Return (x, y) of the center of cell containing provided text 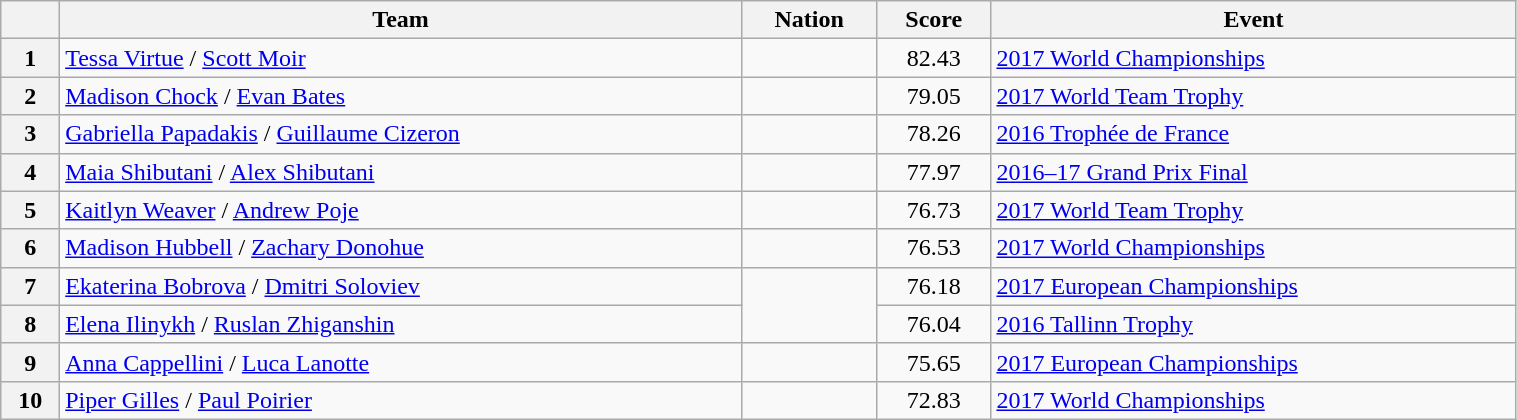
4 (30, 172)
8 (30, 324)
3 (30, 134)
2016 Tallinn Trophy (1254, 324)
Kaitlyn Weaver / Andrew Poje (401, 210)
Gabriella Papadakis / Guillaume Cizeron (401, 134)
2016–17 Grand Prix Final (1254, 172)
76.53 (934, 248)
10 (30, 400)
77.97 (934, 172)
79.05 (934, 96)
1 (30, 58)
Maia Shibutani / Alex Shibutani (401, 172)
Nation (810, 20)
75.65 (934, 362)
Madison Chock / Evan Bates (401, 96)
Anna Cappellini / Luca Lanotte (401, 362)
76.73 (934, 210)
Event (1254, 20)
5 (30, 210)
82.43 (934, 58)
Score (934, 20)
Elena Ilinykh / Ruslan Zhiganshin (401, 324)
Team (401, 20)
76.04 (934, 324)
9 (30, 362)
78.26 (934, 134)
7 (30, 286)
76.18 (934, 286)
2016 Trophée de France (1254, 134)
Madison Hubbell / Zachary Donohue (401, 248)
2 (30, 96)
Piper Gilles / Paul Poirier (401, 400)
6 (30, 248)
Ekaterina Bobrova / Dmitri Soloviev (401, 286)
Tessa Virtue / Scott Moir (401, 58)
72.83 (934, 400)
